Provide the (X, Y) coordinate of the cell's center where the given text is located.  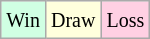
Draw (72, 20)
Win (24, 20)
Loss (126, 20)
